For the text-containing cell, return its midpoint in (x, y) coordinate format. 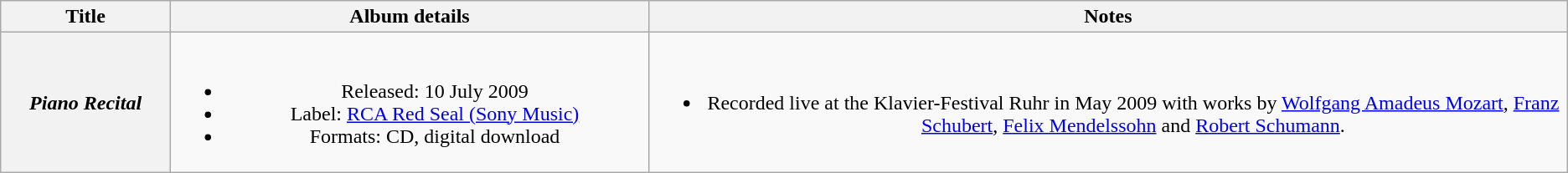
Album details (409, 17)
Recorded live at the Klavier-Festival Ruhr in May 2009 with works by Wolfgang Amadeus Mozart, Franz Schubert, Felix Mendelssohn and Robert Schumann. (1109, 102)
Notes (1109, 17)
Released: 10 July 2009Label: RCA Red Seal (Sony Music)Formats: CD, digital download (409, 102)
Piano Recital (85, 102)
Title (85, 17)
